Find where the given text appears and provide that cell's center as [X, Y] coordinate. 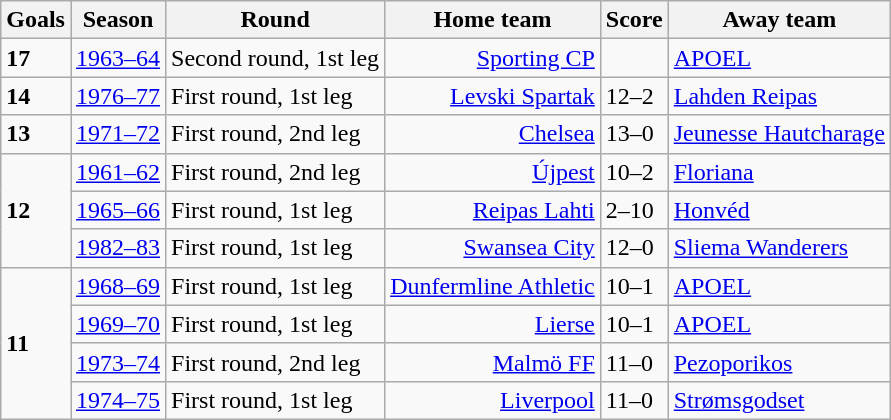
Season [118, 20]
1973–74 [118, 362]
Dunfermline Athletic [493, 286]
Swansea City [493, 248]
Goals [36, 20]
Levski Spartak [493, 96]
Lierse [493, 324]
Malmö FF [493, 362]
13 [36, 134]
1968–69 [118, 286]
Jeunesse Hautcharage [779, 134]
1965–66 [118, 210]
Reipas Lahti [493, 210]
Strømsgodset [779, 400]
14 [36, 96]
12–2 [634, 96]
Sliema Wanderers [779, 248]
2–10 [634, 210]
Sporting CP [493, 58]
Floriana [779, 172]
Away team [779, 20]
12–0 [634, 248]
1976–77 [118, 96]
1961–62 [118, 172]
Pezoporikos [779, 362]
Score [634, 20]
10–2 [634, 172]
Lahden Reipas [779, 96]
12 [36, 210]
Round [276, 20]
1969–70 [118, 324]
11 [36, 343]
1971–72 [118, 134]
1963–64 [118, 58]
Second round, 1st leg [276, 58]
Honvéd [779, 210]
17 [36, 58]
1982–83 [118, 248]
Újpest [493, 172]
Chelsea [493, 134]
1974–75 [118, 400]
Home team [493, 20]
Liverpool [493, 400]
13–0 [634, 134]
